Extract the (X, Y) coordinate from the center of the cell holding the provided text.  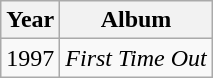
1997 (30, 58)
Year (30, 20)
Album (136, 20)
First Time Out (136, 58)
